Capture the cell that displays the provided text and extract its (x, y) central coordinate. 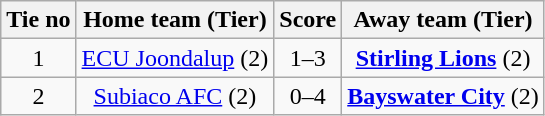
ECU Joondalup (2) (175, 58)
1–3 (308, 58)
0–4 (308, 96)
Away team (Tier) (444, 20)
Stirling Lions (2) (444, 58)
Bayswater City (2) (444, 96)
Home team (Tier) (175, 20)
Score (308, 20)
1 (38, 58)
Subiaco AFC (2) (175, 96)
2 (38, 96)
Tie no (38, 20)
